Scan for the cell matching the given text and deliver its [x, y] coordinate at center. 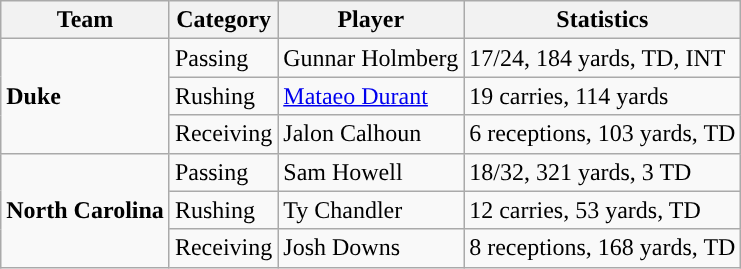
North Carolina [86, 210]
18/32, 321 yards, 3 TD [602, 172]
17/24, 184 yards, TD, INT [602, 58]
12 carries, 53 yards, TD [602, 210]
8 receptions, 168 yards, TD [602, 248]
Category [223, 20]
Duke [86, 96]
Gunnar Holmberg [371, 58]
19 carries, 114 yards [602, 96]
Team [86, 20]
Sam Howell [371, 172]
Player [371, 20]
6 receptions, 103 yards, TD [602, 134]
Ty Chandler [371, 210]
Mataeo Durant [371, 96]
Statistics [602, 20]
Jalon Calhoun [371, 134]
Josh Downs [371, 248]
